Scan for the cell matching the given text and deliver its [x, y] coordinate at center. 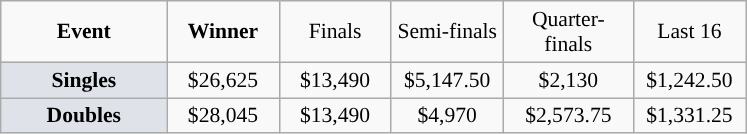
$2,130 [568, 80]
$4,970 [447, 116]
Event [84, 32]
$1,331.25 [689, 116]
$26,625 [223, 80]
Winner [223, 32]
Finals [335, 32]
$28,045 [223, 116]
Doubles [84, 116]
$1,242.50 [689, 80]
Last 16 [689, 32]
$5,147.50 [447, 80]
Semi-finals [447, 32]
Singles [84, 80]
Quarter-finals [568, 32]
$2,573.75 [568, 116]
